From the cell containing the given text, extract its center point as (X, Y) coordinate. 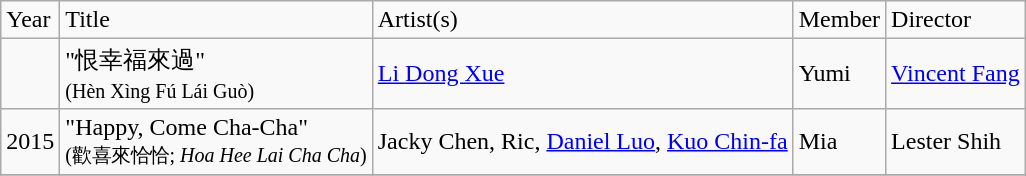
Director (956, 20)
"Happy, Come Cha-Cha"(歡喜來恰恰; Hoa Hee Lai Cha Cha) (216, 142)
2015 (30, 142)
Year (30, 20)
Vincent Fang (956, 74)
Lester Shih (956, 142)
Mia (839, 142)
Jacky Chen, Ric, Daniel Luo, Kuo Chin-fa (582, 142)
Title (216, 20)
Artist(s) (582, 20)
Yumi (839, 74)
Member (839, 20)
"恨幸福來過"(Hèn Xìng Fú Lái Guò) (216, 74)
Li Dong Xue (582, 74)
